Capture the cell that displays the provided text and extract its [x, y] central coordinate. 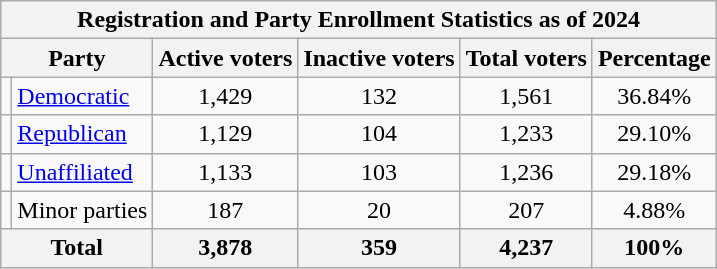
Total voters [526, 58]
Inactive voters [379, 58]
Active voters [226, 58]
1,133 [226, 172]
1,236 [526, 172]
Total [77, 248]
207 [526, 210]
Unaffiliated [82, 172]
Republican [82, 134]
187 [226, 210]
29.18% [654, 172]
Percentage [654, 58]
1,129 [226, 134]
Party [77, 58]
4.88% [654, 210]
Democratic [82, 96]
Registration and Party Enrollment Statistics as of 2024 [359, 20]
132 [379, 96]
1,429 [226, 96]
Minor parties [82, 210]
1,561 [526, 96]
3,878 [226, 248]
20 [379, 210]
104 [379, 134]
29.10% [654, 134]
36.84% [654, 96]
359 [379, 248]
100% [654, 248]
4,237 [526, 248]
1,233 [526, 134]
103 [379, 172]
